Return the [x, y] coordinate for the center point of the cell that contains the specified text.  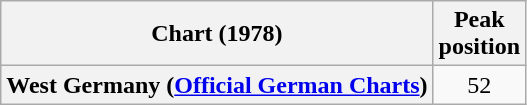
West Germany (Official German Charts) [217, 85]
Chart (1978) [217, 34]
52 [479, 85]
Peakposition [479, 34]
